Provide the (X, Y) coordinate of the cell's center where the given text is located.  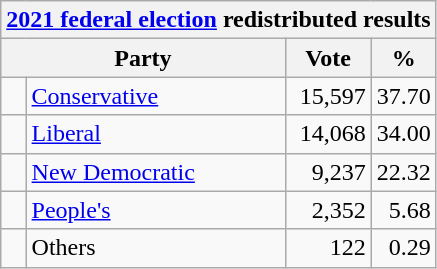
15,597 (328, 96)
Liberal (156, 134)
9,237 (328, 172)
Vote (328, 58)
New Democratic (156, 172)
22.32 (404, 172)
5.68 (404, 210)
Party (143, 58)
2,352 (328, 210)
% (404, 58)
37.70 (404, 96)
Others (156, 248)
2021 federal election redistributed results (218, 20)
122 (328, 248)
People's (156, 210)
0.29 (404, 248)
Conservative (156, 96)
34.00 (404, 134)
14,068 (328, 134)
